For the text-containing cell, return its midpoint in [X, Y] coordinate format. 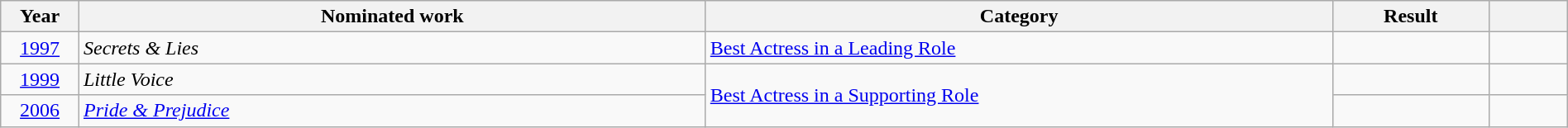
Best Actress in a Leading Role [1019, 48]
Best Actress in a Supporting Role [1019, 95]
Little Voice [392, 79]
Result [1411, 17]
Secrets & Lies [392, 48]
Pride & Prejudice [392, 111]
1997 [40, 48]
2006 [40, 111]
Category [1019, 17]
1999 [40, 79]
Year [40, 17]
Nominated work [392, 17]
